Detect which cell encompasses the target text, then output its (x, y) center coordinate. 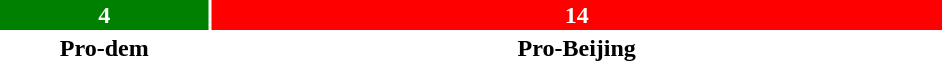
14 (576, 15)
4 (104, 15)
